Output the (X, Y) coordinate of the center of the cell containing the given text.  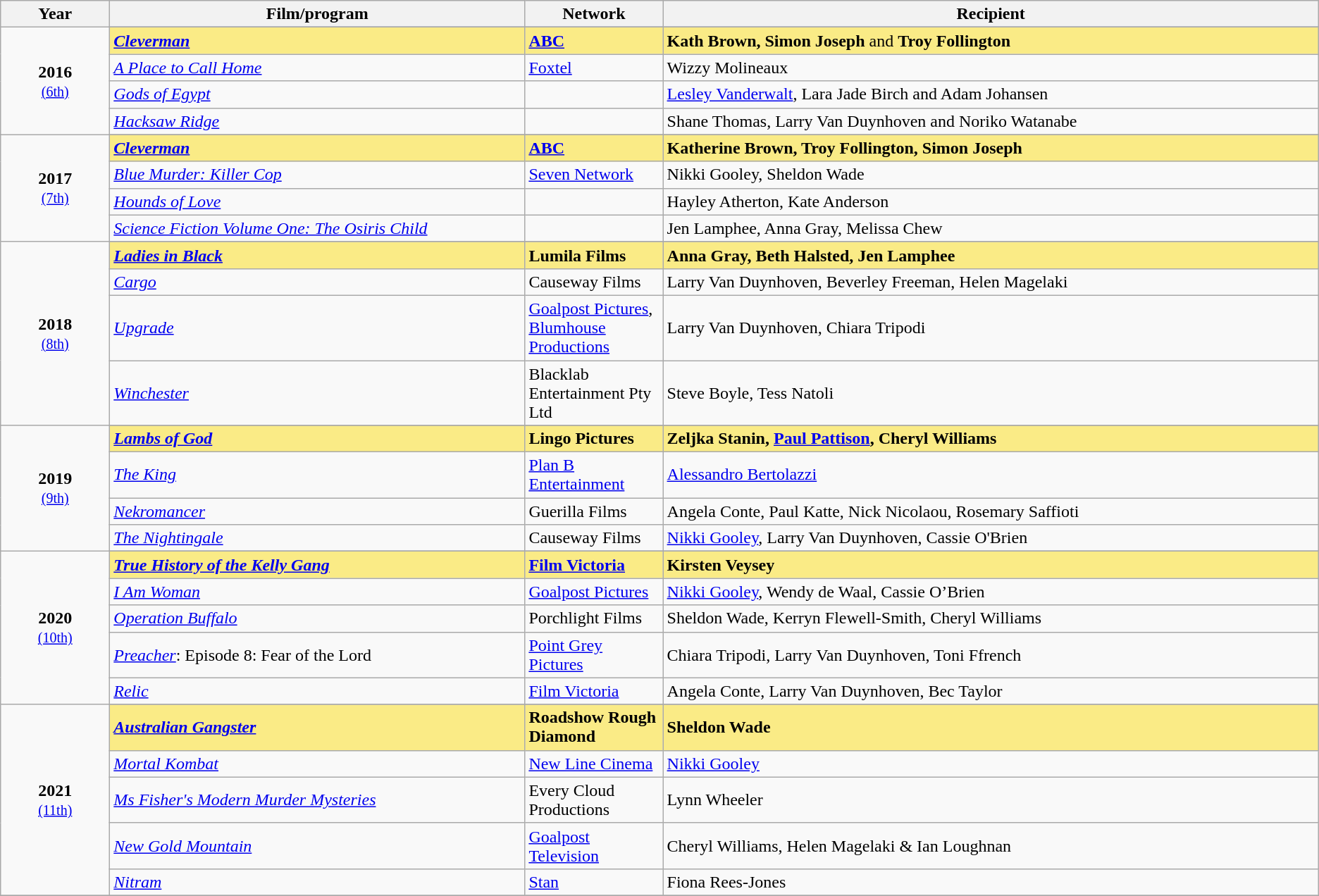
Alessandro Bertolazzi (991, 475)
Porchlight Films (594, 618)
Foxtel (594, 68)
Chiara Tripodi, Larry Van Duynhoven, Toni Ffrench (991, 655)
Guerilla Films (594, 511)
Upgrade (317, 328)
A Place to Call Home (317, 68)
2018(8th) (55, 333)
2016(6th) (55, 81)
Nikki Gooley, Wendy de Waal, Cassie O’Brien (991, 592)
Sheldon Wade, Kerryn Flewell-Smith, Cheryl Williams (991, 618)
Every Cloud Productions (594, 800)
Angela Conte, Paul Katte, Nick Nicolaou, Rosemary Saffioti (991, 511)
Lesley Vanderwalt, Lara Jade Birch and Adam Johansen (991, 94)
Gods of Egypt (317, 94)
Blue Murder: Killer Cop (317, 175)
Blacklab Entertainment Pty Ltd (594, 393)
True History of the Kelly Gang (317, 565)
Lynn Wheeler (991, 800)
Jen Lamphee, Anna Gray, Melissa Chew (991, 228)
Recipient (991, 14)
Hacksaw Ridge (317, 121)
Nikki Gooley, Sheldon Wade (991, 175)
Network (594, 14)
Australian Gangster (317, 727)
Zeljka Stanin, Paul Pattison, Cheryl Williams (991, 439)
Anna Gray, Beth Halsted, Jen Lamphee (991, 255)
2019(9th) (55, 489)
Winchester (317, 393)
Point Grey Pictures (594, 655)
Nitram (317, 882)
Stan (594, 882)
Goalpost Pictures, Blumhouse Productions (594, 328)
Goalpost Pictures (594, 592)
The King (317, 475)
Shane Thomas, Larry Van Duynhoven and Noriko Watanabe (991, 121)
I Am Woman (317, 592)
Operation Buffalo (317, 618)
Ladies in Black (317, 255)
Wizzy Molineaux (991, 68)
Roadshow Rough Diamond (594, 727)
Cheryl Williams, Helen Magelaki & Ian Loughnan (991, 845)
2017(7th) (55, 188)
Relic (317, 691)
Lingo Pictures (594, 439)
Nikki Gooley, Larry Van Duynhoven, Cassie O'Brien (991, 538)
Preacher: Episode 8: Fear of the Lord (317, 655)
Goalpost Television (594, 845)
Kirsten Veysey (991, 565)
Seven Network (594, 175)
Ms Fisher's Modern Murder Mysteries (317, 800)
Steve Boyle, Tess Natoli (991, 393)
Mortal Kombat (317, 764)
Hounds of Love (317, 201)
Fiona Rees-Jones (991, 882)
Nekromancer (317, 511)
Larry Van Duynhoven, Chiara Tripodi (991, 328)
Nikki Gooley (991, 764)
Science Fiction Volume One: The Osiris Child (317, 228)
Film/program (317, 14)
Year (55, 14)
Lumila Films (594, 255)
New Line Cinema (594, 764)
Angela Conte, Larry Van Duynhoven, Bec Taylor (991, 691)
Plan B Entertainment (594, 475)
Katherine Brown, Troy Follington, Simon Joseph (991, 148)
The Nightingale (317, 538)
Lambs of God (317, 439)
2020(10th) (55, 628)
Cargo (317, 282)
Larry Van Duynhoven, Beverley Freeman, Helen Magelaki (991, 282)
Hayley Atherton, Kate Anderson (991, 201)
Sheldon Wade (991, 727)
New Gold Mountain (317, 845)
Kath Brown, Simon Joseph and Troy Follington (991, 41)
2021(11th) (55, 800)
